Return (X, Y) of the center of cell containing provided text 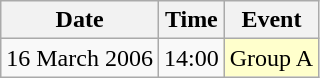
Date (80, 20)
16 March 2006 (80, 58)
Group A (271, 58)
14:00 (191, 58)
Time (191, 20)
Event (271, 20)
